From the cell containing the given text, extract its center point as [X, Y] coordinate. 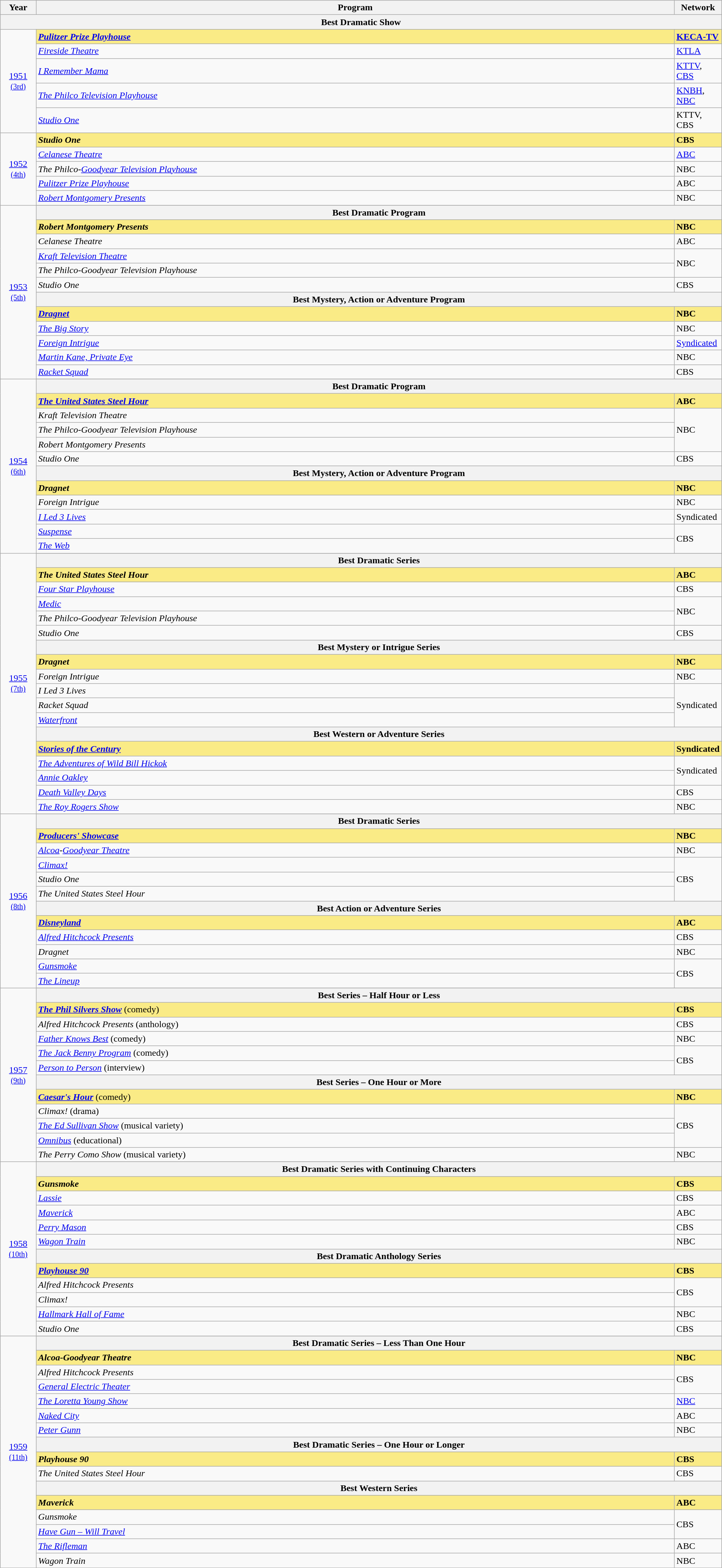
Best Dramatic Series with Continuing Characters [379, 1169]
Best Dramatic Series – Less Than One Hour [379, 1343]
Medic [355, 604]
Best Dramatic Series – One Hour or Longer [379, 1445]
Best Action or Adventure Series [379, 908]
KECA-TV [698, 37]
1952(4th) [18, 169]
KTLA [698, 51]
I Remember Mama [355, 71]
The Jack Benny Program (comedy) [355, 1053]
Hallmark Hall of Fame [355, 1314]
Death Valley Days [355, 792]
Best Western Series [379, 1488]
1956(8th) [18, 901]
Person to Person (interview) [355, 1068]
Stories of the Century [355, 749]
Disneyland [355, 923]
Producers' Showcase [355, 836]
Caesar's Hour (comedy) [355, 1096]
The Ed Sullivan Show (musical variety) [355, 1125]
Alfred Hitchcock Presents (anthology) [355, 1024]
1957(9th) [18, 1075]
Best Series – Half Hour or Less [379, 995]
The Lineup [355, 981]
Waterfront [355, 720]
KNBH, NBC [698, 95]
Program [355, 8]
The Roy Rogers Show [355, 807]
General Electric Theater [355, 1387]
The Big Story [355, 328]
Year [18, 8]
Suspense [355, 531]
The Web [355, 546]
Four Star Playhouse [355, 589]
Omnibus (educational) [355, 1140]
The Perry Como Show (musical variety) [355, 1155]
1955(7th) [18, 683]
1953(5th) [18, 292]
Network [698, 8]
1959(11th) [18, 1452]
Best Dramatic Anthology Series [379, 1256]
1954(6th) [18, 466]
Naked City [355, 1416]
Peter Gunn [355, 1430]
Annie Oakley [355, 778]
Martin Kane, Private Eye [355, 357]
Lassie [355, 1198]
Best Dramatic Show [361, 22]
The Adventures of Wild Bill Hickok [355, 763]
The Philco Television Playhouse [355, 95]
The Loretta Young Show [355, 1401]
Father Knows Best (comedy) [355, 1039]
Best Series – One Hour or More [379, 1082]
1951(3rd) [18, 81]
1958(10th) [18, 1249]
Climax! (drama) [355, 1111]
Best Western or Adventure Series [379, 734]
Fireside Theatre [355, 51]
Have Gun – Will Travel [355, 1531]
Perry Mason [355, 1227]
The Rifleman [355, 1546]
The Phil Silvers Show (comedy) [355, 1010]
Best Mystery or Intrigue Series [379, 647]
